Output the [X, Y] coordinate of the center of the cell containing the given text.  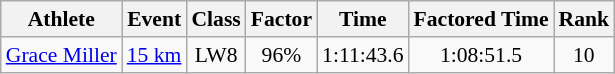
96% [282, 55]
Factored Time [482, 19]
Factor [282, 19]
Class [216, 19]
Grace Miller [62, 55]
Athlete [62, 19]
Rank [584, 19]
15 km [154, 55]
Event [154, 19]
10 [584, 55]
1:11:43.6 [362, 55]
1:08:51.5 [482, 55]
Time [362, 19]
LW8 [216, 55]
